Determine the [X, Y] coordinate at the center of the cell enclosing the given text.  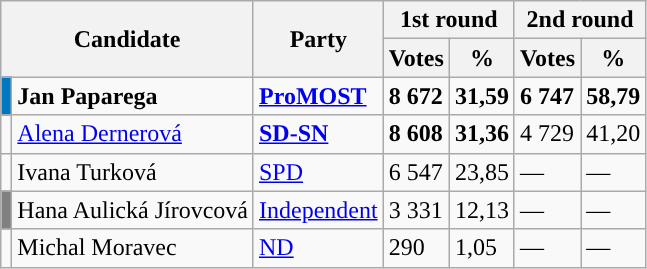
6 547 [416, 172]
41,20 [614, 134]
58,79 [614, 96]
31,59 [482, 96]
SD-SN [318, 134]
Jan Paparega [133, 96]
Ivana Turková [133, 172]
Independent [318, 210]
8 608 [416, 134]
Michal Moravec [133, 248]
12,13 [482, 210]
1,05 [482, 248]
ND [318, 248]
31,36 [482, 134]
290 [416, 248]
6 747 [547, 96]
23,85 [482, 172]
SPD [318, 172]
3 331 [416, 210]
Hana Aulická Jírovcová [133, 210]
Alena Dernerová [133, 134]
2nd round [580, 20]
Candidate [128, 39]
4 729 [547, 134]
ProMOST [318, 96]
Party [318, 39]
8 672 [416, 96]
1st round [448, 20]
